Provide the [X, Y] coordinate of the cell's center where the given text is located.  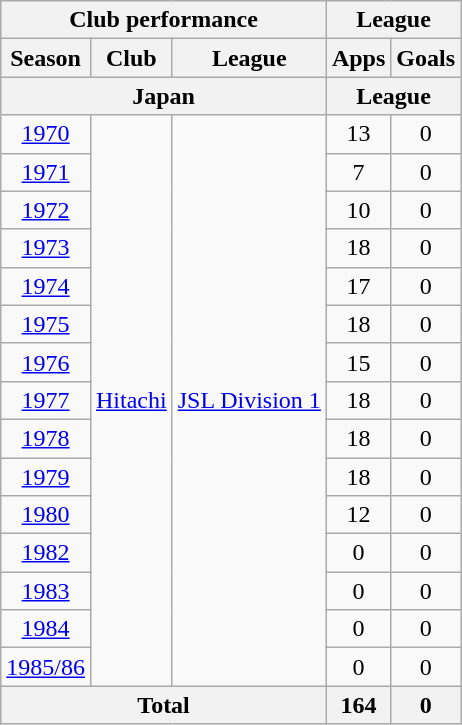
1974 [46, 286]
1972 [46, 210]
1973 [46, 248]
1979 [46, 477]
1982 [46, 553]
1985/86 [46, 667]
1984 [46, 629]
Hitachi [131, 400]
1970 [46, 134]
15 [358, 362]
12 [358, 515]
Goals [426, 58]
10 [358, 210]
7 [358, 172]
164 [358, 705]
17 [358, 286]
1971 [46, 172]
Japan [164, 96]
1983 [46, 591]
1976 [46, 362]
Club performance [164, 20]
1977 [46, 400]
Total [164, 705]
Apps [358, 58]
Club [131, 58]
Season [46, 58]
1978 [46, 438]
JSL Division 1 [249, 400]
1975 [46, 324]
1980 [46, 515]
13 [358, 134]
